Return the (X, Y) coordinate for the center point of the cell that contains the specified text.  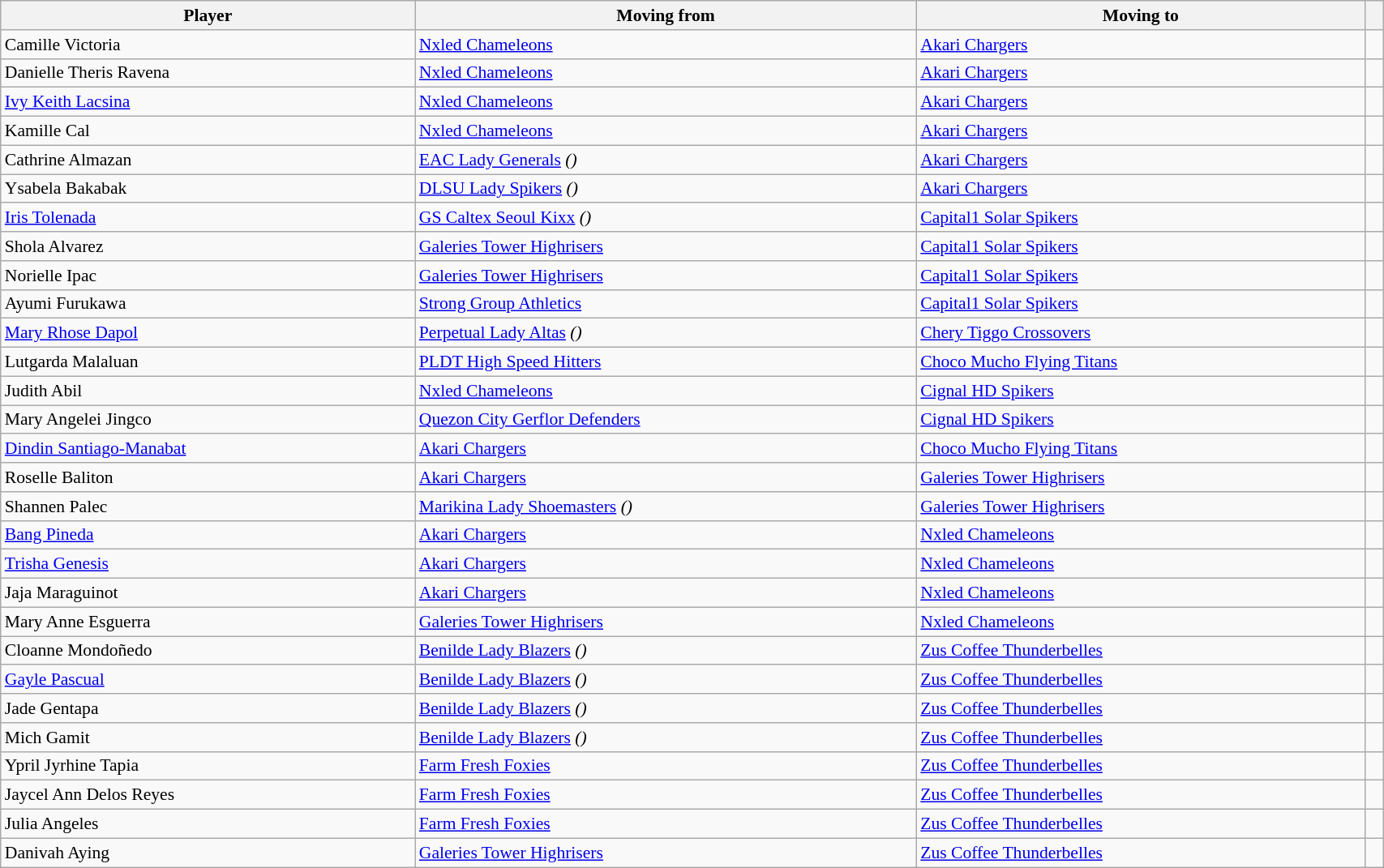
Lutgarda Malaluan (208, 362)
Mary Angelei Jingco (208, 420)
Jaycel Ann Delos Reyes (208, 795)
Julia Angeles (208, 824)
Ysabela Bakabak (208, 189)
Moving to (1140, 15)
Perpetual Lady Altas () (666, 333)
DLSU Lady Spikers () (666, 189)
Ayumi Furukawa (208, 304)
Cathrine Almazan (208, 160)
Shannen Palec (208, 507)
Cloanne Mondoñedo (208, 651)
PLDT High Speed Hitters (666, 362)
EAC Lady Generals () (666, 160)
Dindin Santiago-Manabat (208, 449)
Ivy Keith Lacsina (208, 102)
Roselle Baliton (208, 477)
Jade Gentapa (208, 708)
Ypril Jyrhine Tapia (208, 766)
Camille Victoria (208, 45)
Gayle Pascual (208, 680)
Marikina Lady Shoemasters () (666, 507)
Mary Anne Esguerra (208, 622)
Trisha Genesis (208, 564)
Moving from (666, 15)
Jaja Maraguinot (208, 593)
Player (208, 15)
Chery Tiggo Crossovers (1140, 333)
Mary Rhose Dapol (208, 333)
Danivah Aying (208, 853)
Norielle Ipac (208, 276)
Quezon City Gerflor Defenders (666, 420)
Kamille Cal (208, 131)
Mich Gamit (208, 738)
Bang Pineda (208, 535)
Judith Abil (208, 391)
Danielle Theris Ravena (208, 73)
Shola Alvarez (208, 246)
Iris Tolenada (208, 218)
Strong Group Athletics (666, 304)
GS Caltex Seoul Kixx () (666, 218)
